Search for the cell housing the specified text and yield its [x, y] center coordinate. 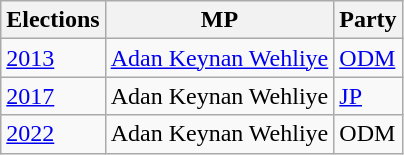
Party [368, 20]
JP [368, 96]
2017 [53, 96]
2022 [53, 134]
MP [220, 20]
Elections [53, 20]
2013 [53, 58]
